From the cell containing the given text, extract its center point as (x, y) coordinate. 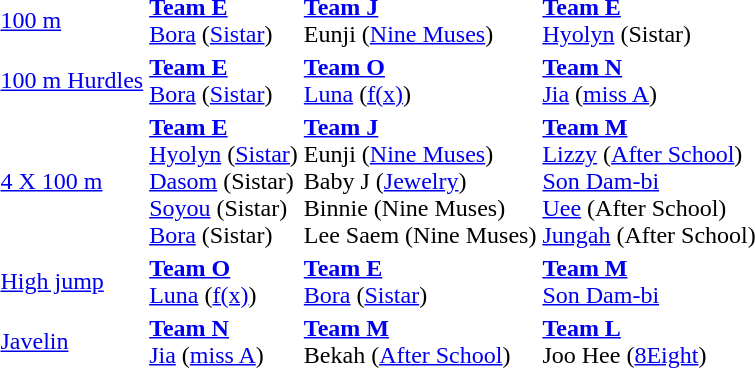
Team J Eunji (Nine Muses)Baby J (Jewelry)Binnie (Nine Muses)Lee Saem (Nine Muses) (420, 181)
Team EHyolyn (Sistar)Dasom (Sistar)Soyou (Sistar)Bora (Sistar) (224, 181)
